Pinpoint the cell where the given text exists, returning its (X, Y) midpoint coordinate. 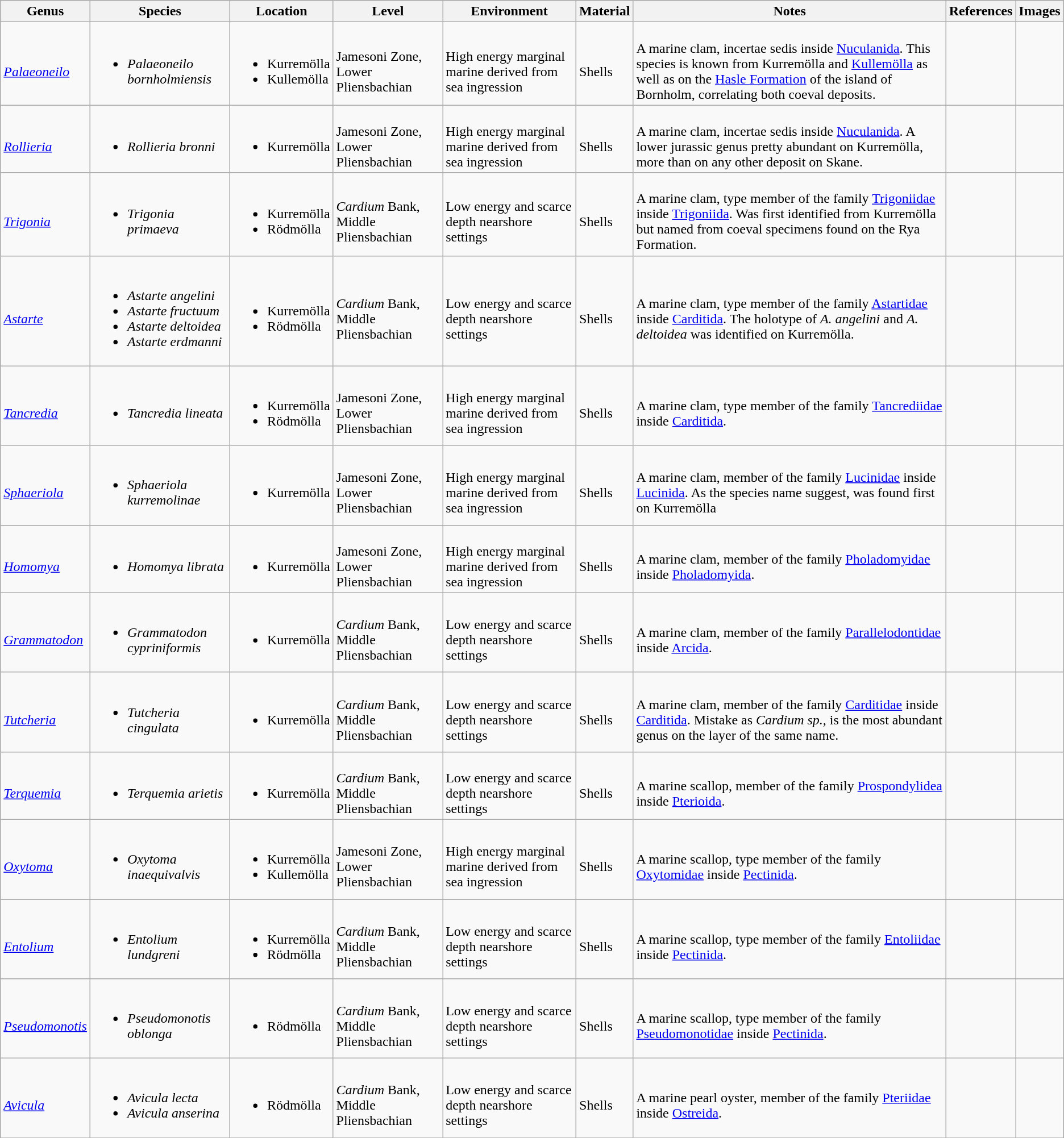
Material (605, 11)
Tancredia lineata (160, 406)
Entolium (45, 939)
Location (281, 11)
Oxytoma (45, 859)
Trigonia primaeva (160, 214)
Trigonia (45, 214)
A marine scallop, type member of the family Pseudomonotidae inside Pectinida. (789, 1019)
Palaeoneilo bornholmiensis (160, 64)
Homomya (45, 559)
Rollieria (45, 139)
A marine pearl oyster, member of the family Pteriidae inside Ostreida. (789, 1098)
Pseudomonotis (45, 1019)
Avicula lectaAvicula anserina (160, 1098)
Sphaeriola kurremolinae (160, 485)
Environment (509, 11)
Images (1040, 11)
A marine clam, member of the family Carditidae inside Carditida. Mistake as Cardium sp., is the most abundant genus on the layer of the same name. (789, 712)
Genus (45, 11)
A marine clam, member of the family Parallelodontidae inside Arcida. (789, 632)
Oxytoma inaequivalvis (160, 859)
Notes (789, 11)
Sphaeriola (45, 485)
Homomya librata (160, 559)
Species (160, 11)
A marine clam, member of the family Lucinidae inside Lucinida. As the species name suggest, was found first on Kurremölla (789, 485)
References (981, 11)
Level (388, 11)
Astarte angeliniAstarte fructuumAstarte deltoideaAstarte erdmanni (160, 311)
Rollieria bronni (160, 139)
Pseudomonotis oblonga (160, 1019)
Astarte (45, 311)
Palaeoneilo (45, 64)
Avicula (45, 1098)
Grammatodon cypriniformis (160, 632)
Tancredia (45, 406)
A marine clam, member of the family Pholadomyidae inside Pholadomyida. (789, 559)
Tutcheria (45, 712)
Terquemia arietis (160, 785)
Tutcheria cingulata (160, 712)
A marine clam, incertae sedis inside Nuculanida. A lower jurassic genus pretty abundant on Kurremölla, more than on any other deposit on Skane. (789, 139)
A marine clam, type member of the family Astartidae inside Carditida. The holotype of A. angelini and A. deltoidea was identified on Kurremölla. (789, 311)
A marine scallop, type member of the family Oxytomidae inside Pectinida. (789, 859)
A marine scallop, type member of the family Entoliidae inside Pectinida. (789, 939)
A marine scallop, member of the family Prospondylidea inside Pterioida. (789, 785)
Terquemia (45, 785)
Entolium lundgreni (160, 939)
Grammatodon (45, 632)
A marine clam, type member of the family Tancrediidae inside Carditida. (789, 406)
